Scan for the cell matching the given text and deliver its [x, y] coordinate at center. 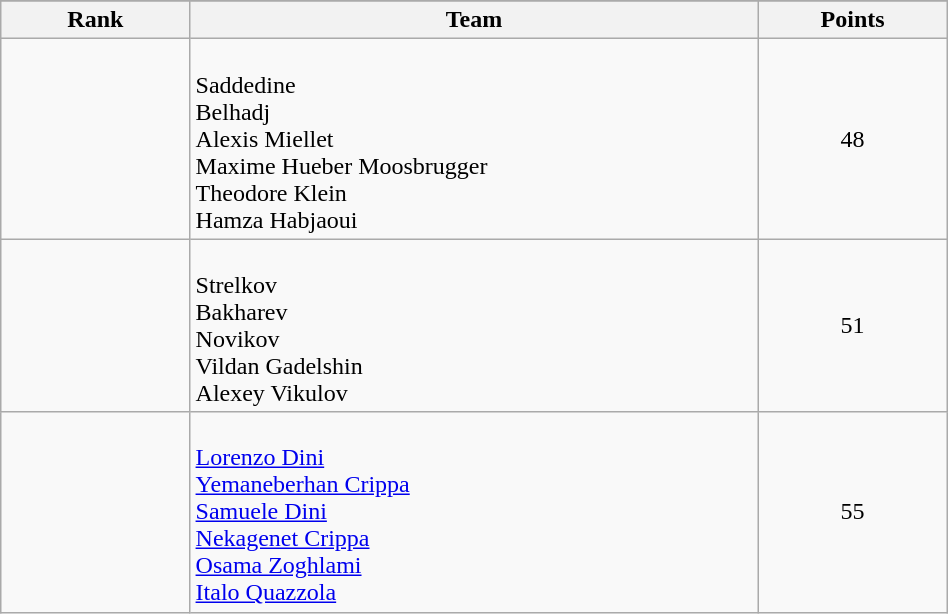
Lorenzo DiniYemaneberhan CrippaSamuele DiniNekagenet CrippaOsama ZoghlamiItalo Quazzola [474, 512]
Points [852, 20]
SaddedineBelhadjAlexis MielletMaxime Hueber MoosbruggerTheodore KleinHamza Habjaoui [474, 139]
Team [474, 20]
55 [852, 512]
Rank [96, 20]
StrelkovBakharevNovikovVildan GadelshinAlexey Vikulov [474, 326]
51 [852, 326]
48 [852, 139]
